Pinpoint the cell where the given text exists, returning its [x, y] midpoint coordinate. 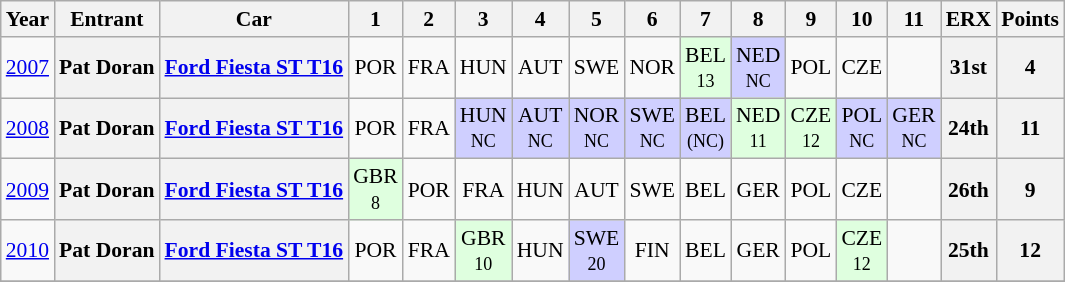
AUTNC [540, 128]
Entrant [106, 19]
2007 [28, 68]
2010 [28, 250]
2009 [28, 190]
25th [969, 250]
SWE20 [597, 250]
ERX [969, 19]
2008 [28, 128]
GBR10 [484, 250]
2 [429, 19]
NED11 [758, 128]
GBR8 [376, 190]
24th [969, 128]
3 [484, 19]
NEDNC [758, 68]
1 [376, 19]
6 [652, 19]
26th [969, 190]
12 [1030, 250]
Points [1030, 19]
FIN [652, 250]
POLNC [862, 128]
BEL13 [706, 68]
BEL(NC) [706, 128]
NOR [652, 68]
Car [254, 19]
Year [28, 19]
10 [862, 19]
GERNC [914, 128]
HUNNC [484, 128]
NORNC [597, 128]
SWENC [652, 128]
5 [597, 19]
7 [706, 19]
8 [758, 19]
31st [969, 68]
